Detect which cell encompasses the target text, then output its [x, y] center coordinate. 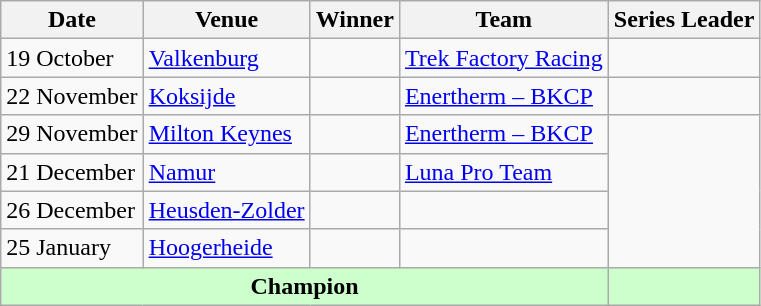
26 December [72, 210]
Winner [354, 20]
Valkenburg [226, 58]
19 October [72, 58]
Heusden-Zolder [226, 210]
21 December [72, 172]
Koksijde [226, 96]
Series Leader [684, 20]
22 November [72, 96]
25 January [72, 248]
29 November [72, 134]
Champion [305, 286]
Milton Keynes [226, 134]
Team [504, 20]
Luna Pro Team [504, 172]
Hoogerheide [226, 248]
Venue [226, 20]
Date [72, 20]
Trek Factory Racing [504, 58]
Namur [226, 172]
